Return [x, y] of the center of cell containing provided text 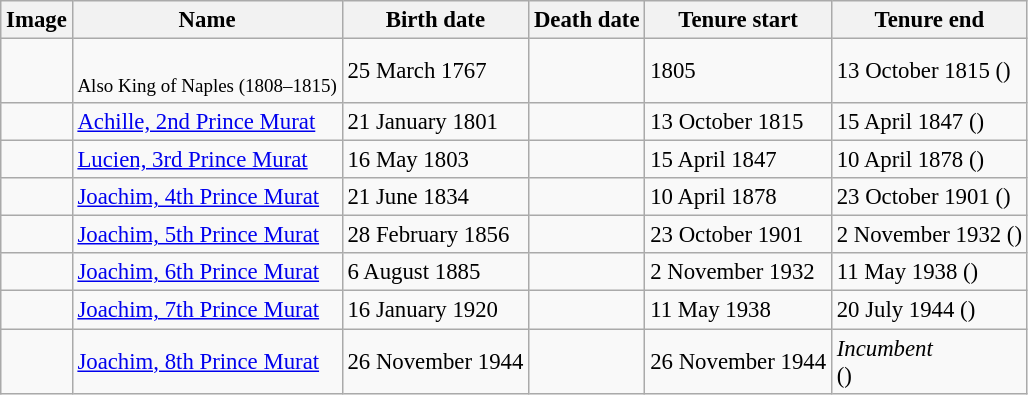
20 July 1944 () [929, 310]
16 May 1803 [435, 160]
2 November 1932 () [929, 235]
Also King of Naples (1808–1815) [207, 72]
13 October 1815 () [929, 72]
11 May 1938 [738, 310]
Joachim, 5th Prince Murat [207, 235]
Achille, 2nd Prince Murat [207, 122]
Joachim, 6th Prince Murat [207, 273]
Tenure end [929, 20]
2 November 1932 [738, 273]
21 June 1834 [435, 197]
13 October 1815 [738, 122]
15 April 1847 [738, 160]
16 January 1920 [435, 310]
23 October 1901 () [929, 197]
28 February 1856 [435, 235]
1805 [738, 72]
10 April 1878 () [929, 160]
Joachim, 4th Prince Murat [207, 197]
Lucien, 3rd Prince Murat [207, 160]
Name [207, 20]
Death date [587, 20]
Joachim, 8th Prince Murat [207, 362]
15 April 1847 () [929, 122]
Incumbent() [929, 362]
25 March 1767 [435, 72]
11 May 1938 () [929, 273]
Tenure start [738, 20]
23 October 1901 [738, 235]
Image [36, 20]
Joachim, 7th Prince Murat [207, 310]
10 April 1878 [738, 197]
Birth date [435, 20]
21 January 1801 [435, 122]
6 August 1885 [435, 273]
